Pinpoint the cell where the given text exists, returning its [x, y] midpoint coordinate. 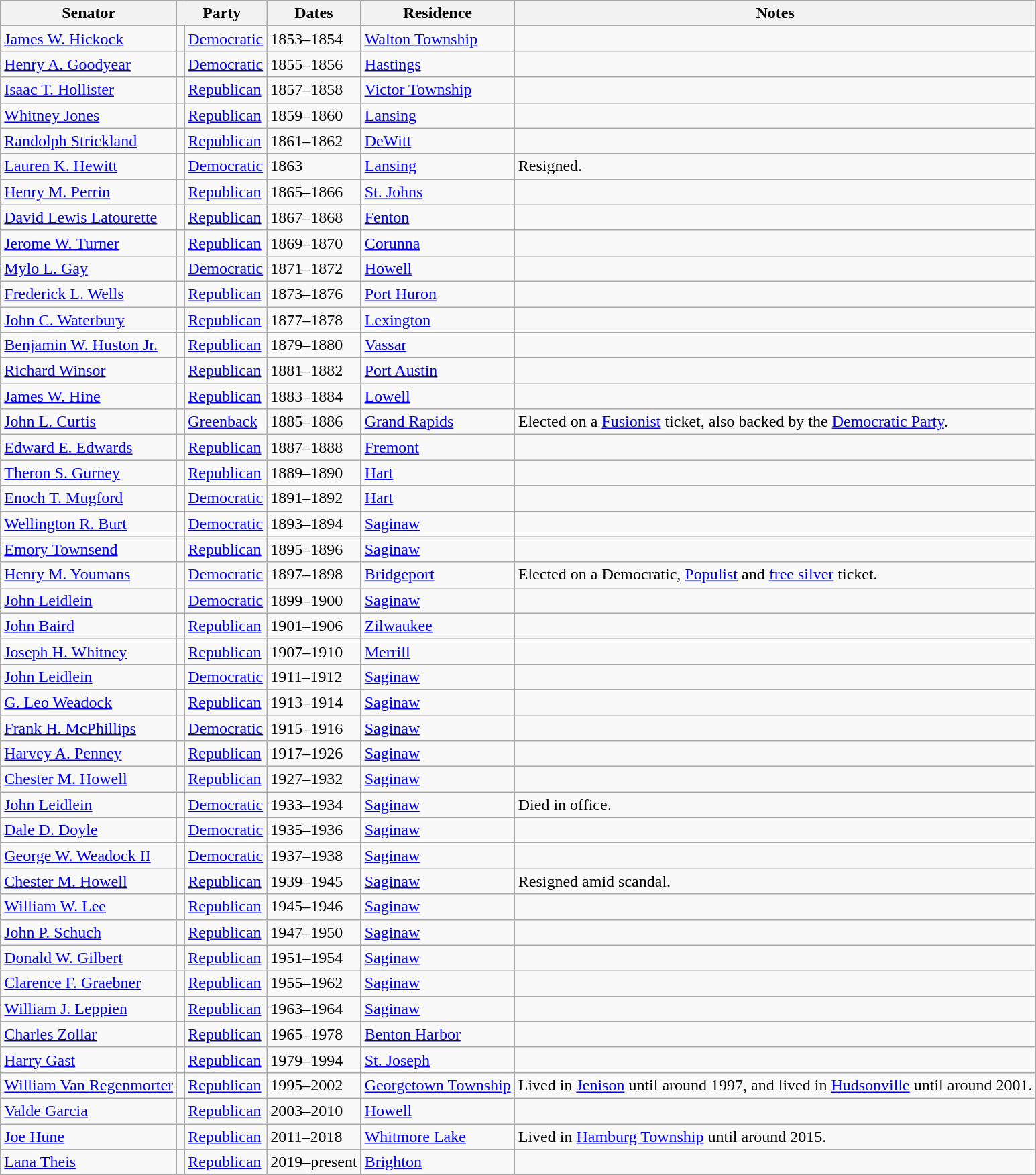
Victor Township [437, 90]
Randolph Strickland [89, 141]
Mylo L. Gay [89, 268]
1913–1914 [314, 702]
1861–1862 [314, 141]
1859–1860 [314, 115]
Lived in Hamburg Township until around 2015. [775, 1137]
George W. Weadock II [89, 856]
James W. Hine [89, 396]
Hastings [437, 64]
1901–1906 [314, 626]
Benton Harbor [437, 1034]
Died in office. [775, 805]
Walton Township [437, 39]
1855–1856 [314, 64]
1865–1866 [314, 192]
Port Austin [437, 371]
Benjamin W. Huston Jr. [89, 345]
1945–1946 [314, 907]
1939–1945 [314, 881]
1877–1878 [314, 320]
Harry Gast [89, 1060]
Bridgeport [437, 575]
1885–1886 [314, 422]
Henry A. Goodyear [89, 64]
Zilwaukee [437, 626]
John Baird [89, 626]
Lana Theis [89, 1162]
1897–1898 [314, 575]
Lived in Jenison until around 1997, and lived in Hudsonville until around 2001. [775, 1085]
St. Johns [437, 192]
1881–1882 [314, 371]
2003–2010 [314, 1111]
Corunna [437, 243]
1869–1870 [314, 243]
Port Huron [437, 294]
1891–1892 [314, 498]
Dale D. Doyle [89, 830]
G. Leo Weadock [89, 702]
Resigned amid scandal. [775, 881]
Dates [314, 13]
Jerome W. Turner [89, 243]
Whitney Jones [89, 115]
Clarence F. Graebner [89, 983]
Greenback [225, 422]
2019–present [314, 1162]
1979–1994 [314, 1060]
Isaac T. Hollister [89, 90]
Frank H. McPhillips [89, 728]
1937–1938 [314, 856]
Wellington R. Burt [89, 524]
1867–1868 [314, 217]
1965–1978 [314, 1034]
Richard Winsor [89, 371]
Resigned. [775, 166]
1863 [314, 166]
1879–1880 [314, 345]
Valde Garcia [89, 1111]
Henry M. Youmans [89, 575]
1883–1884 [314, 396]
Residence [437, 13]
2011–2018 [314, 1137]
Frederick L. Wells [89, 294]
Brighton [437, 1162]
Vassar [437, 345]
1911–1912 [314, 677]
Georgetown Township [437, 1085]
Joseph H. Whitney [89, 651]
Donald W. Gilbert [89, 958]
1889–1890 [314, 473]
Notes [775, 13]
Party [222, 13]
James W. Hickock [89, 39]
Fenton [437, 217]
Lauren K. Hewitt [89, 166]
1873–1876 [314, 294]
Merrill [437, 651]
Harvey A. Penney [89, 754]
1907–1910 [314, 651]
1917–1926 [314, 754]
Enoch T. Mugford [89, 498]
1927–1932 [314, 779]
Whitmore Lake [437, 1137]
Elected on a Democratic, Populist and free silver ticket. [775, 575]
1947–1950 [314, 932]
Fremont [437, 447]
Theron S. Gurney [89, 473]
Lexington [437, 320]
Elected on a Fusionist ticket, also backed by the Democratic Party. [775, 422]
1887–1888 [314, 447]
Grand Rapids [437, 422]
Henry M. Perrin [89, 192]
1895–1896 [314, 549]
Emory Townsend [89, 549]
John L. Curtis [89, 422]
John P. Schuch [89, 932]
1857–1858 [314, 90]
1915–1916 [314, 728]
1853–1854 [314, 39]
John C. Waterbury [89, 320]
Lowell [437, 396]
David Lewis Latourette [89, 217]
1935–1936 [314, 830]
1933–1934 [314, 805]
William Van Regenmorter [89, 1085]
1995–2002 [314, 1085]
1871–1872 [314, 268]
1899–1900 [314, 600]
1955–1962 [314, 983]
Senator [89, 13]
Joe Hune [89, 1137]
DeWitt [437, 141]
Edward E. Edwards [89, 447]
William W. Lee [89, 907]
1893–1894 [314, 524]
St. Joseph [437, 1060]
1963–1964 [314, 1009]
1951–1954 [314, 958]
William J. Leppien [89, 1009]
Charles Zollar [89, 1034]
